Capture the cell that displays the provided text and extract its [x, y] central coordinate. 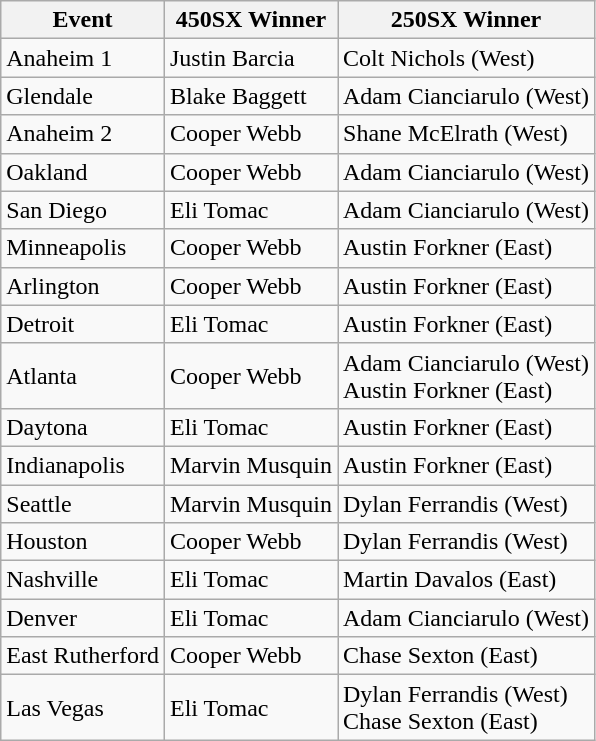
Oakland [83, 172]
Event [83, 20]
Anaheim 2 [83, 134]
Atlanta [83, 376]
Indianapolis [83, 465]
450SX Winner [250, 20]
Justin Barcia [250, 58]
Seattle [83, 503]
Houston [83, 542]
Martin Davalos (East) [466, 580]
Anaheim 1 [83, 58]
Colt Nichols (West) [466, 58]
San Diego [83, 210]
Chase Sexton (East) [466, 656]
Daytona [83, 427]
Nashville [83, 580]
Shane McElrath (West) [466, 134]
Blake Baggett [250, 96]
Minneapolis [83, 248]
Detroit [83, 324]
Las Vegas [83, 708]
Adam Cianciarulo (West)Austin Forkner (East) [466, 376]
250SX Winner [466, 20]
Arlington [83, 286]
Glendale [83, 96]
Denver [83, 618]
East Rutherford [83, 656]
Dylan Ferrandis (West)Chase Sexton (East) [466, 708]
